Scan for the cell matching the given text and deliver its (x, y) coordinate at center. 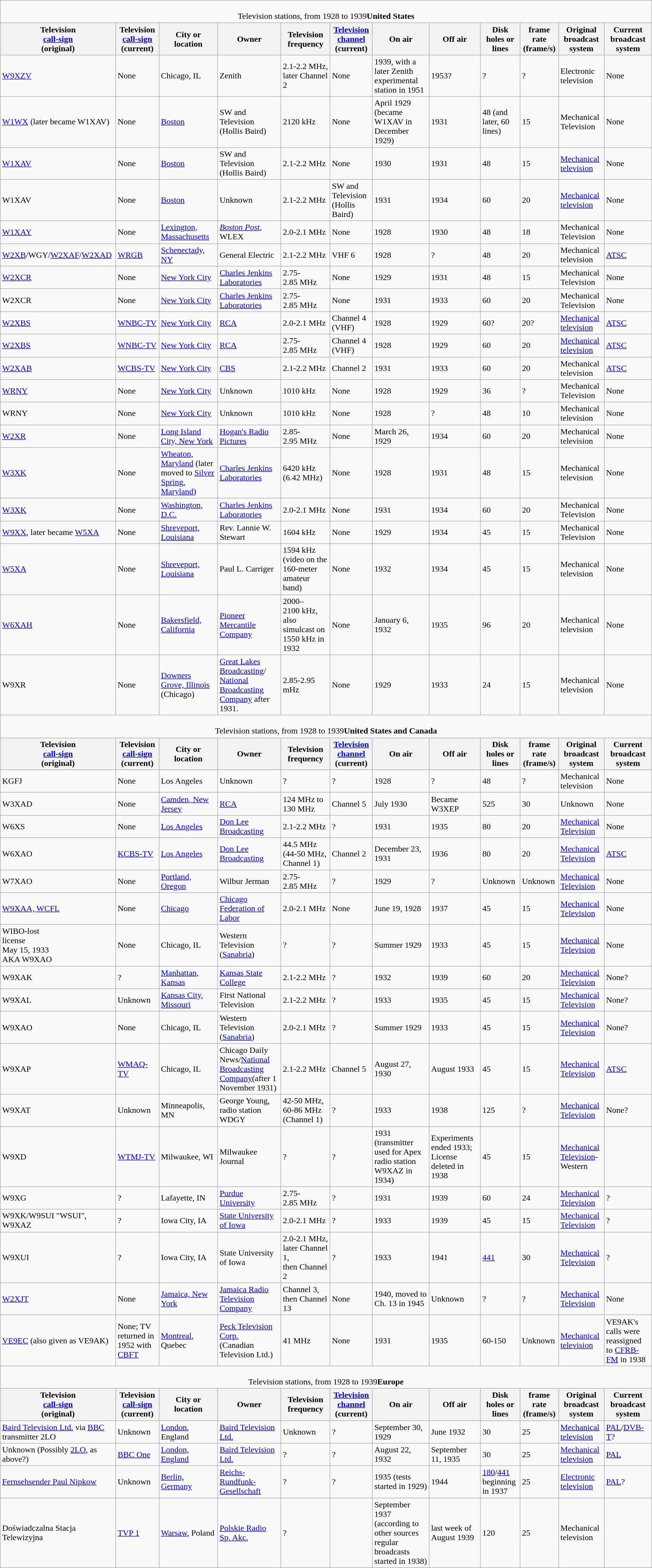
W9XAL (58, 1000)
VHF 6 (351, 255)
Hogan's Radio Pictures (249, 436)
1604 kHz (306, 532)
Polskie Radio Sp. Akc. (249, 1533)
1931 (transmitter used for Apex radio station W9XAZ in 1934) (401, 1156)
W2XAB (58, 368)
Television stations, from 1928 to 1939Europe (326, 1377)
Berlin, Germany (188, 1482)
96 (500, 625)
KCBS-TV (137, 854)
WCBS-TV (137, 368)
41 MHz (306, 1340)
Washington, D.C. (188, 510)
General Electric (249, 255)
Doświadczalna Stacja Telewizyjna (58, 1533)
20? (539, 323)
36 (500, 391)
1936 (455, 854)
Camden, New Jersey (188, 804)
Great Lakes Broadcasting/ National Broadcasting Company after 1931. (249, 685)
Rev. Lannie W. Stewart (249, 532)
124 MHz to 130 MHz (306, 804)
44.5 MHz (44-50 MHz, Channel 1) (306, 854)
Became W3XEP (455, 804)
CBS (249, 368)
September 11, 1935 (455, 1454)
W9XAT (58, 1110)
W9XG (58, 1198)
Channel 3, then Channel 13 (306, 1299)
1941 (455, 1257)
Baird Television Ltd. via BBC transmitter 2LO (58, 1431)
W7XAO (58, 881)
August 1933 (455, 1069)
Lexington, Massachusetts (188, 232)
Chicago Daily News/National Broadcasting Company(after 1 November 1931) (249, 1069)
W2XB/WGY/W2XAF/W2XAD (58, 255)
None; TV returned in 1952 with CBFT (137, 1340)
Zenith (249, 76)
September 30, 1929 (401, 1431)
TVP 1 (137, 1533)
WRGB (137, 255)
WMAQ-TV (137, 1069)
Lafayette, IN (188, 1198)
120 (500, 1533)
1940, moved to Ch. 13 in 1945 (401, 1299)
Boston Post, WLEX (249, 232)
Downers Grove, Illinois (Chicago) (188, 685)
W9XD (58, 1156)
VE9EC (also given as VE9AK) (58, 1340)
1939, with a later Zenith experimental station in 1951 (401, 76)
W9XAA, WCFL (58, 909)
Experiments ended 1933; License deleted in 1938 (455, 1156)
March 26, 1929 (401, 436)
Reichs-Rundfunk-Gesellschaft (249, 1482)
WIBO-lost licenseMay 15, 1933AKA W9XAO (58, 945)
W9XUI (58, 1257)
W2XR (58, 436)
60-150 (500, 1340)
W2XJT (58, 1299)
December 23, 1931 (401, 854)
1938 (455, 1110)
2120 kHz (306, 122)
PAL (628, 1454)
Television stations, from 1928 to 1939United States and Canada (326, 727)
1935 (tests started in 1929) (401, 1482)
PAL/DVB-T? (628, 1431)
Chicago Federation of Labor (249, 909)
6420 kHz (6.42 MHz) (306, 473)
George Young, radio station WDGY (249, 1110)
1944 (455, 1482)
2.0-2.1 MHz, later Channel 1, then Channel 2 (306, 1257)
W6XS (58, 826)
Purdue University (249, 1198)
WTMJ-TV (137, 1156)
January 6, 1932 (401, 625)
2.1-2.2 MHz, later Channel 2 (306, 76)
Long Island City, New York (188, 436)
Portland, Oregon (188, 881)
Television stations, from 1928 to 1939United States (326, 12)
June 1932 (455, 1431)
July 1930 (401, 804)
2000–2100 kHz, also simulcast on 1550 kHz in 1932 (306, 625)
2.85-2.95 MHz (306, 436)
September 1937 (according to other sources regular broadcasts started in 1938) (401, 1533)
W3XAD (58, 804)
W1WX (later became W1XAV) (58, 122)
180/441 beginning in 1937 (500, 1482)
18 (539, 232)
W9XR (58, 685)
Wilbur Jerman (249, 881)
Warsaw, Poland (188, 1533)
W1XAY (58, 232)
10 (539, 414)
Pioneer Mercantile Company (249, 625)
First National Television (249, 1000)
W6XAH (58, 625)
W9XAK (58, 977)
W9XK/W9SUI "WSUI", W9XAZ (58, 1220)
VE9AK's calls were reassigned to CFRB-FM in 1938 (628, 1340)
W9XZV (58, 76)
Peck Television Corp.(Canadian Television Ltd.) (249, 1340)
Unknown (Possibly 2LO, as above?) (58, 1454)
1594 kHz (video on the 160-meter amateur band) (306, 569)
Bakersfield, California (188, 625)
Jamaica, New York (188, 1299)
1953? (455, 76)
125 (500, 1110)
BBC One (137, 1454)
Milwaukee, WI (188, 1156)
Chicago (188, 909)
Jamaica Radio Television Company (249, 1299)
441 (500, 1257)
PAL? (628, 1482)
Manhattan, Kansas (188, 977)
60? (500, 323)
Fernsehsender Paul Nipkow (58, 1482)
W9XAP (58, 1069)
W6XAO (58, 854)
KGFJ (58, 781)
525 (500, 804)
2.85-2.95 mHz (306, 685)
Kansas State College (249, 977)
Milwaukee Journal (249, 1156)
W9XAO (58, 1027)
August 27, 1930 (401, 1069)
42-50 MHz, 60-86 MHz (Channel 1) (306, 1110)
June 19, 1928 (401, 909)
last week of August 1939 (455, 1533)
Wheaton, Maryland (later moved to Silver Spring, Maryland) (188, 473)
April 1929 (became W1XAV in December 1929) (401, 122)
Montreal, Quebec (188, 1340)
1937 (455, 909)
48 (and later, 60 lines) (500, 122)
Schenectady, NY (188, 255)
W9XX, later became W5XA (58, 532)
Kansas City, Missouri (188, 1000)
Paul L. Carriger (249, 569)
Minneapolis, MN (188, 1110)
Mechanical Television- Western (582, 1156)
August 22, 1932 (401, 1454)
W5XA (58, 569)
